Output the (X, Y) coordinate of the center of the cell containing the given text.  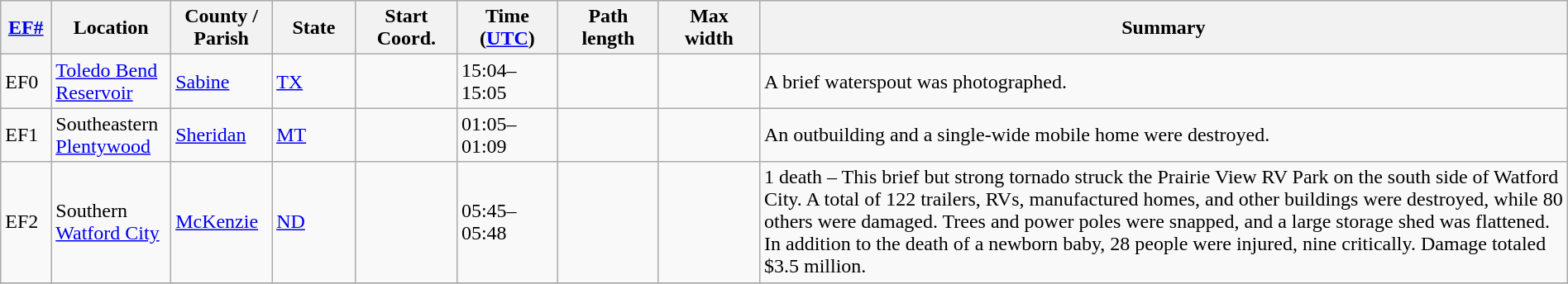
EF2 (26, 222)
MT (314, 135)
McKenzie (222, 222)
TX (314, 81)
Time (UTC) (507, 28)
County / Parish (222, 28)
Location (111, 28)
A brief waterspout was photographed. (1163, 81)
Toledo Bend Reservoir (111, 81)
Sheridan (222, 135)
State (314, 28)
15:04–15:05 (507, 81)
An outbuilding and a single-wide mobile home were destroyed. (1163, 135)
ND (314, 222)
Summary (1163, 28)
Sabine (222, 81)
Start Coord. (406, 28)
EF0 (26, 81)
05:45–05:48 (507, 222)
01:05–01:09 (507, 135)
Southeastern Plentywood (111, 135)
Max width (709, 28)
Path length (608, 28)
Southern Watford City (111, 222)
EF# (26, 28)
EF1 (26, 135)
